Locate the cell with the specified text and output its (x, y) center coordinate. 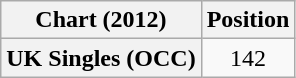
Position (248, 20)
UK Singles (OCC) (101, 58)
Chart (2012) (101, 20)
142 (248, 58)
